Capture the cell that displays the provided text and extract its (X, Y) central coordinate. 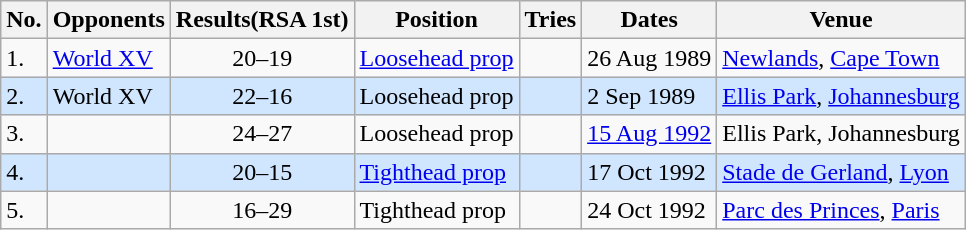
17 Oct 1992 (650, 172)
Venue (842, 20)
16–29 (262, 210)
Results(RSA 1st) (262, 20)
4. (24, 172)
Newlands, Cape Town (842, 58)
Opponents (108, 20)
Parc des Princes, Paris (842, 210)
Stade de Gerland, Lyon (842, 172)
2. (24, 96)
Tries (550, 20)
2 Sep 1989 (650, 96)
Position (436, 20)
26 Aug 1989 (650, 58)
24–27 (262, 134)
15 Aug 1992 (650, 134)
20–15 (262, 172)
20–19 (262, 58)
3. (24, 134)
No. (24, 20)
5. (24, 210)
Dates (650, 20)
22–16 (262, 96)
1. (24, 58)
24 Oct 1992 (650, 210)
